Extract the [X, Y] coordinate from the center of the cell holding the provided text.  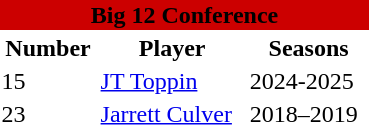
Big 12 Conference [184, 15]
JT Toppin [172, 81]
15 [48, 81]
Number [48, 48]
Player [172, 48]
Seasons [308, 48]
2024-2025 [308, 81]
